Find where the given text appears and provide that cell's center as [X, Y] coordinate. 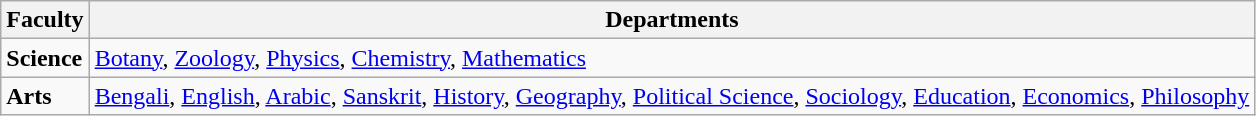
Science [45, 58]
Bengali, English, Arabic, Sanskrit, History, Geography, Political Science, Sociology, Education, Economics, Philosophy [672, 96]
Departments [672, 20]
Botany, Zoology, Physics, Chemistry, Mathematics [672, 58]
Arts [45, 96]
Faculty [45, 20]
